Pinpoint the cell where the given text exists, returning its [x, y] midpoint coordinate. 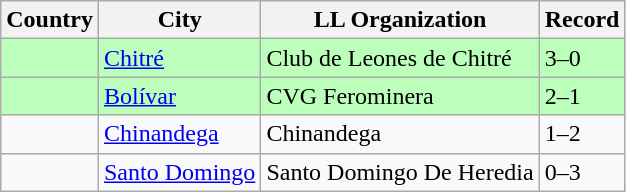
0–3 [582, 172]
City [179, 20]
Bolívar [179, 96]
Country [50, 20]
Record [582, 20]
2–1 [582, 96]
Santo Domingo [179, 172]
Chitré [179, 58]
CVG Ferominera [400, 96]
Club de Leones de Chitré [400, 58]
LL Organization [400, 20]
3–0 [582, 58]
1–2 [582, 134]
Santo Domingo De Heredia [400, 172]
